Return the [x, y] coordinate for the center point of the cell that contains the specified text.  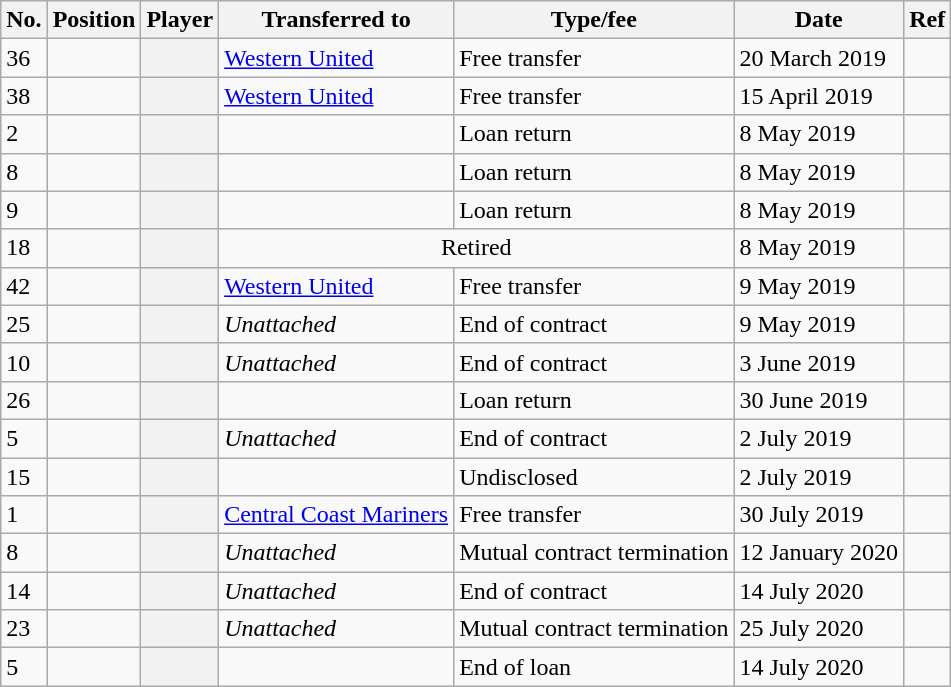
20 March 2019 [819, 58]
End of loan [594, 667]
18 [24, 248]
14 [24, 591]
Central Coast Mariners [336, 515]
25 [24, 324]
Position [94, 20]
12 January 2020 [819, 553]
10 [24, 362]
1 [24, 515]
15 [24, 477]
38 [24, 96]
30 July 2019 [819, 515]
Player [180, 20]
Transferred to [336, 20]
26 [24, 400]
23 [24, 629]
42 [24, 286]
Undisclosed [594, 477]
9 [24, 210]
Ref [928, 20]
Retired [476, 248]
Type/fee [594, 20]
Date [819, 20]
36 [24, 58]
2 [24, 134]
25 July 2020 [819, 629]
15 April 2019 [819, 96]
30 June 2019 [819, 400]
No. [24, 20]
3 June 2019 [819, 362]
